From the cell containing the given text, extract its center point as (x, y) coordinate. 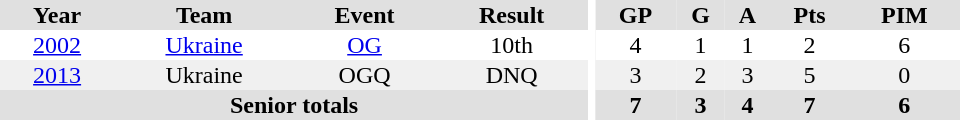
Year (57, 15)
0 (904, 75)
Senior totals (294, 105)
PIM (904, 15)
A (748, 15)
G (700, 15)
Event (364, 15)
10th (512, 45)
Pts (809, 15)
2002 (57, 45)
OGQ (364, 75)
OG (364, 45)
5 (809, 75)
Result (512, 15)
DNQ (512, 75)
GP (636, 15)
2013 (57, 75)
Team (204, 15)
